Output the [x, y] coordinate of the center of the cell containing the given text.  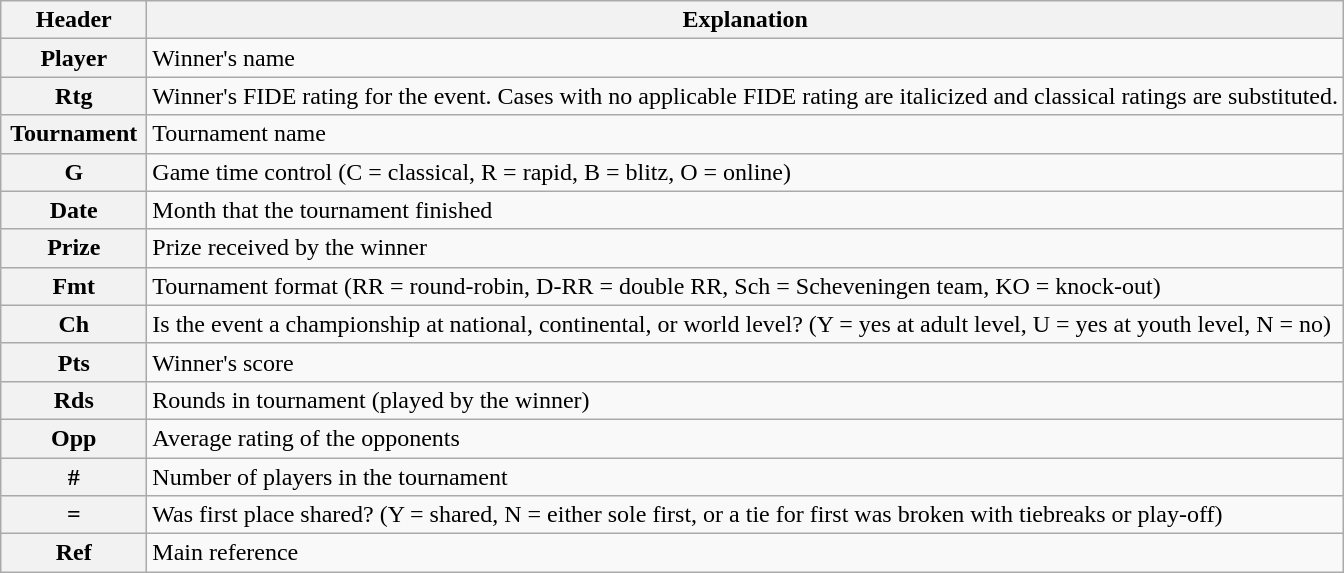
Player [74, 58]
Winner's FIDE rating for the event. Cases with no applicable FIDE rating are italicized and classical ratings are substituted. [746, 96]
Winner's name [746, 58]
Is the event a championship at national, continental, or world level? (Y = yes at adult level, U = yes at youth level, N = no) [746, 324]
Main reference [746, 553]
Was first place shared? (Y = shared, N = either sole first, or a tie for first was broken with tiebreaks or play-off) [746, 515]
= [74, 515]
Explanation [746, 20]
Rtg [74, 96]
Average rating of the opponents [746, 438]
# [74, 477]
Fmt [74, 286]
Month that the tournament finished [746, 210]
Header [74, 20]
Winner's score [746, 362]
Date [74, 210]
Ref [74, 553]
Rounds in tournament (played by the winner) [746, 400]
Rds [74, 400]
Tournament [74, 134]
Opp [74, 438]
G [74, 172]
Number of players in the tournament [746, 477]
Ch [74, 324]
Prize [74, 248]
Tournament name [746, 134]
Pts [74, 362]
Tournament format (RR = round-robin, D-RR = double RR, Sch = Scheveningen team, KO = knock-out) [746, 286]
Prize received by the winner [746, 248]
Game time control (C = classical, R = rapid, B = blitz, O = online) [746, 172]
